Scan for the cell matching the given text and deliver its [x, y] coordinate at center. 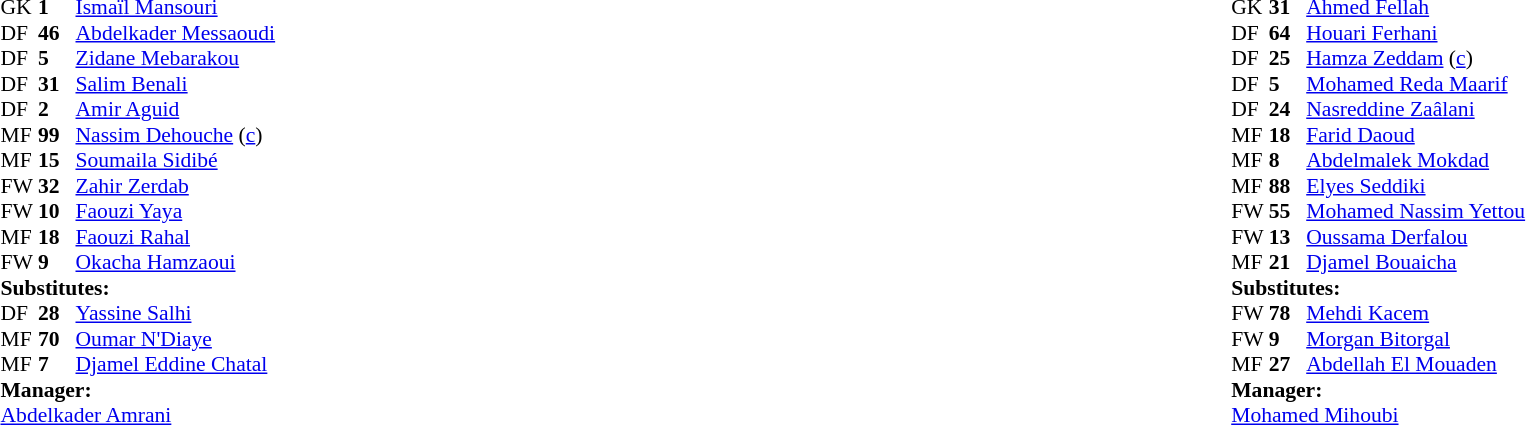
Salim Benali [226, 84]
46 [57, 33]
70 [57, 339]
15 [57, 161]
10 [57, 211]
Soumaila Sidibé [226, 161]
Substitutes: [188, 288]
Zahir Zerdab [226, 186]
Okacha Hamzaoui [226, 263]
25 [1288, 59]
13 [1288, 237]
Manager: [188, 390]
Oumar N'Diaye [226, 339]
Abdelkader Messaoudi [226, 33]
Faouzi Rahal [226, 237]
Yassine Salhi [226, 313]
27 [1288, 365]
2 [57, 109]
32 [57, 186]
64 [1288, 33]
Faouzi Yaya [226, 211]
Djamel Eddine Chatal [226, 365]
55 [1288, 211]
21 [1288, 263]
28 [57, 313]
31 [57, 84]
8 [1288, 161]
78 [1288, 313]
99 [57, 135]
24 [1288, 109]
Amir Aguid [226, 109]
Nassim Dehouche (c) [226, 135]
Zidane Mebarakou [226, 59]
88 [1288, 186]
7 [57, 365]
